Detect which cell encompasses the target text, then output its (X, Y) center coordinate. 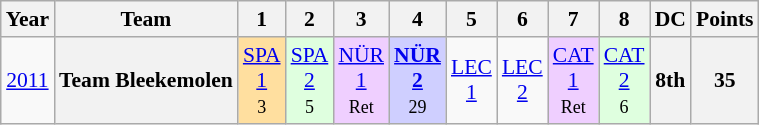
1 (262, 19)
8th (670, 80)
NÜR229 (418, 80)
35 (725, 80)
Team (146, 19)
DC (670, 19)
Points (725, 19)
3 (361, 19)
8 (624, 19)
Year (28, 19)
5 (472, 19)
SPA13 (262, 80)
LEC1 (472, 80)
4 (418, 19)
Team Bleekemolen (146, 80)
SPA25 (310, 80)
CAT1Ret (574, 80)
2011 (28, 80)
NÜR1Ret (361, 80)
LEC2 (522, 80)
7 (574, 19)
6 (522, 19)
2 (310, 19)
CAT26 (624, 80)
